Return the [X, Y] coordinate for the center point of the cell that contains the specified text.  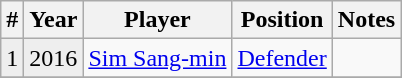
Position [282, 20]
2016 [54, 58]
Player [158, 20]
Notes [366, 20]
Sim Sang-min [158, 58]
Defender [282, 58]
# [12, 20]
1 [12, 58]
Year [54, 20]
